Locate the cell with the specified text and output its (x, y) center coordinate. 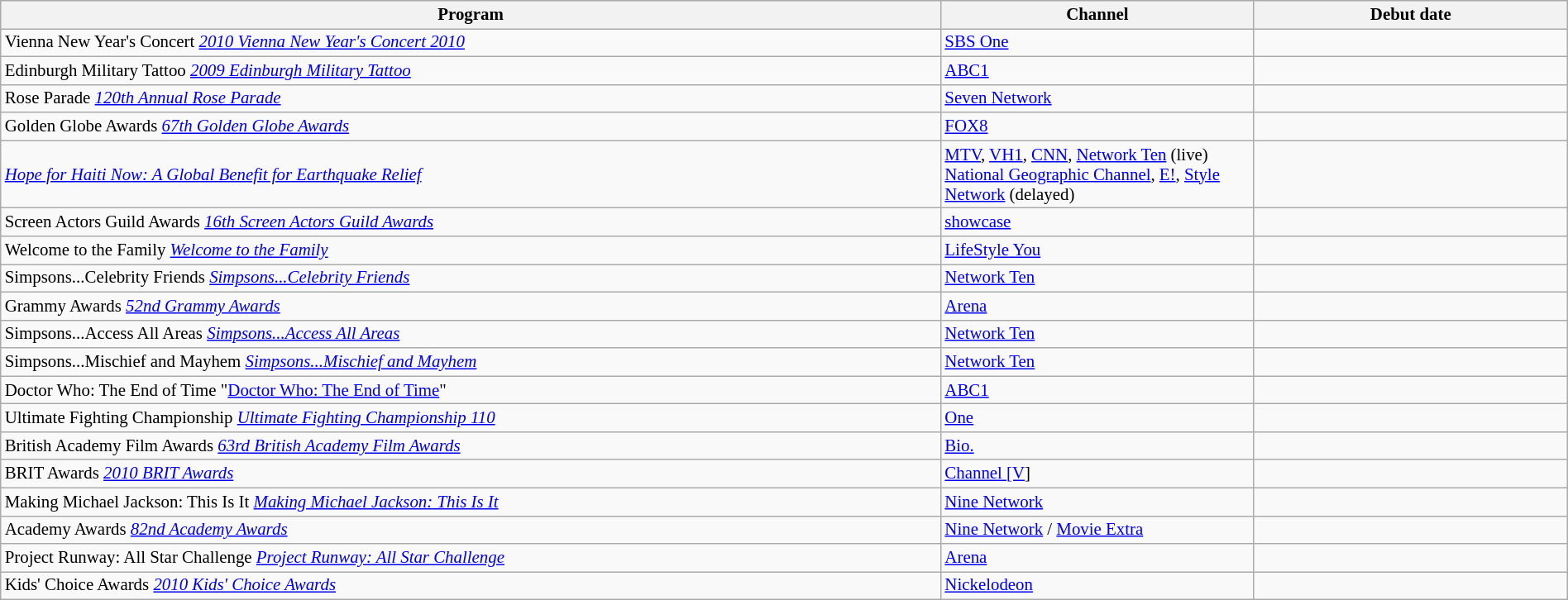
Bio. (1097, 445)
Edinburgh Military Tattoo 2009 Edinburgh Military Tattoo (471, 70)
Vienna New Year's Concert 2010 Vienna New Year's Concert 2010 (471, 42)
Channel [V] (1097, 474)
Seven Network (1097, 98)
Hope for Haiti Now: A Global Benefit for Earthquake Relief (471, 174)
LifeStyle You (1097, 250)
Grammy Awards 52nd Grammy Awards (471, 306)
Welcome to the Family Welcome to the Family (471, 250)
Nine Network (1097, 502)
Simpsons...Celebrity Friends Simpsons...Celebrity Friends (471, 278)
Kids' Choice Awards 2010 Kids' Choice Awards (471, 586)
Project Runway: All Star Challenge Project Runway: All Star Challenge (471, 558)
Simpsons...Access All Areas Simpsons...Access All Areas (471, 334)
Simpsons...Mischief and Mayhem Simpsons...Mischief and Mayhem (471, 362)
SBS One (1097, 42)
British Academy Film Awards 63rd British Academy Film Awards (471, 445)
Rose Parade 120th Annual Rose Parade (471, 98)
Debut date (1411, 15)
Program (471, 15)
Ultimate Fighting Championship Ultimate Fighting Championship 110 (471, 418)
One (1097, 418)
Nickelodeon (1097, 586)
Making Michael Jackson: This Is It Making Michael Jackson: This Is It (471, 502)
BRIT Awards 2010 BRIT Awards (471, 474)
Channel (1097, 15)
MTV, VH1, CNN, Network Ten (live)National Geographic Channel, E!, Style Network (delayed) (1097, 174)
Academy Awards 82nd Academy Awards (471, 530)
Doctor Who: The End of Time "Doctor Who: The End of Time" (471, 390)
Golden Globe Awards 67th Golden Globe Awards (471, 126)
showcase (1097, 222)
FOX8 (1097, 126)
Screen Actors Guild Awards 16th Screen Actors Guild Awards (471, 222)
Nine Network / Movie Extra (1097, 530)
